Provide the (x, y) coordinate of the cell's center where the given text is located.  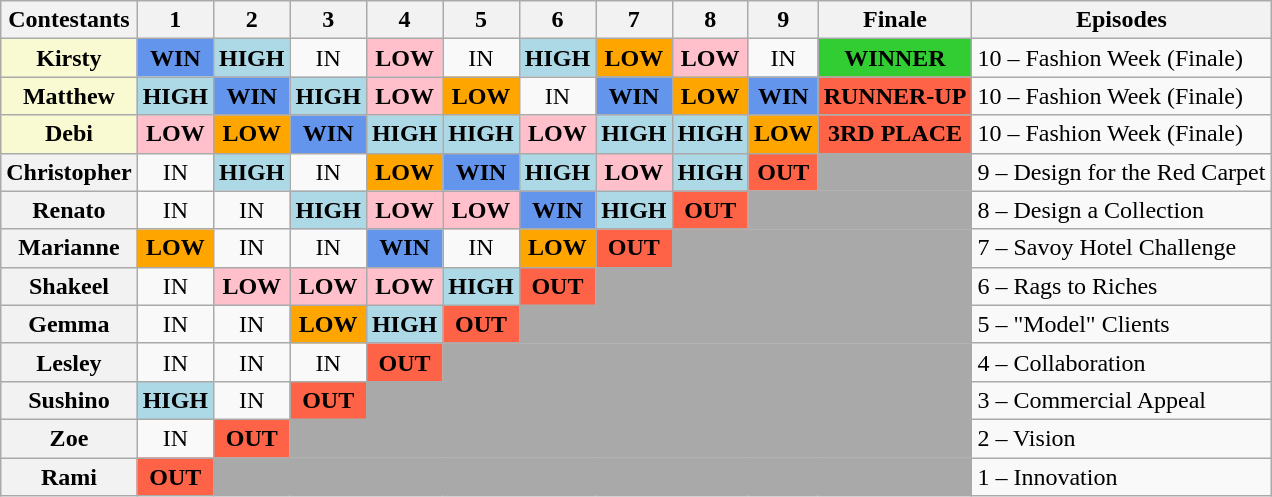
RUNNER-UP (895, 96)
8 (710, 20)
Sushino (69, 400)
Marianne (69, 248)
Shakeel (69, 286)
Kirsty (69, 58)
9 – Design for the Red Carpet (1122, 172)
4 – Collaboration (1122, 362)
Contestants (69, 20)
6 – Rags to Riches (1122, 286)
8 – Design a Collection (1122, 210)
4 (404, 20)
Christopher (69, 172)
Zoe (69, 438)
Lesley (69, 362)
2 – Vision (1122, 438)
6 (557, 20)
Episodes (1122, 20)
2 (252, 20)
3 – Commercial Appeal (1122, 400)
Finale (895, 20)
WINNER (895, 58)
Debi (69, 134)
7 (634, 20)
1 – Innovation (1122, 477)
9 (783, 20)
Gemma (69, 324)
Renato (69, 210)
3RD PLACE (895, 134)
5 – "Model" Clients (1122, 324)
5 (481, 20)
7 – Savoy Hotel Challenge (1122, 248)
3 (328, 20)
Matthew (69, 96)
Rami (69, 477)
1 (175, 20)
